Pinpoint the cell where the given text exists, returning its (X, Y) midpoint coordinate. 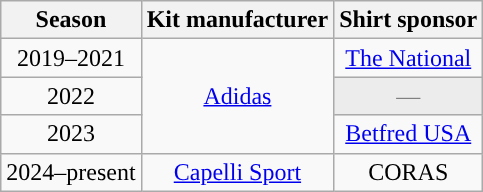
Capelli Sport (238, 172)
CORAS (408, 172)
2022 (71, 96)
2024–present (71, 172)
— (408, 96)
2019–2021 (71, 58)
2023 (71, 134)
Shirt sponsor (408, 20)
Betfred USA (408, 134)
Adidas (238, 96)
Season (71, 20)
Kit manufacturer (238, 20)
The National (408, 58)
